Capture the cell that displays the provided text and extract its (X, Y) central coordinate. 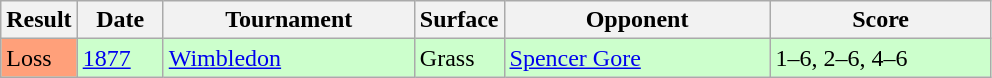
Loss (39, 58)
Opponent (637, 20)
Result (39, 20)
Score (880, 20)
Date (120, 20)
1–6, 2–6, 4–6 (880, 58)
Surface (459, 20)
Grass (459, 58)
Wimbledon (288, 58)
Tournament (288, 20)
Spencer Gore (637, 58)
1877 (120, 58)
